From the cell containing the given text, extract its center point as (x, y) coordinate. 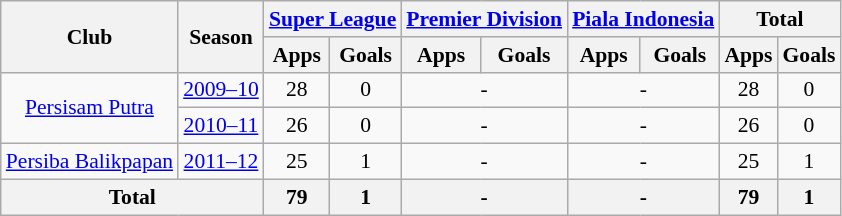
Club (90, 36)
2010–11 (221, 126)
Super League (332, 19)
Premier Division (484, 19)
Season (221, 36)
Persisam Putra (90, 108)
Persiba Balikpapan (90, 162)
Piala Indonesia (643, 19)
2011–12 (221, 162)
2009–10 (221, 90)
